Pinpoint the cell where the given text exists, returning its (X, Y) midpoint coordinate. 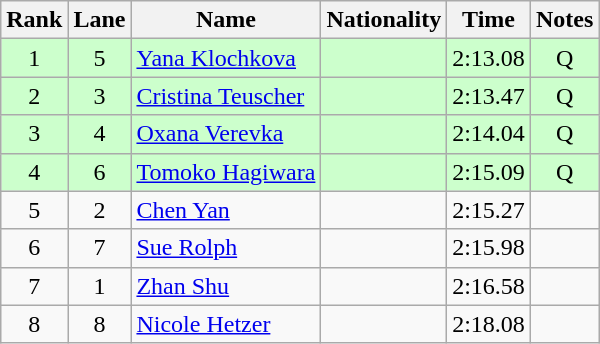
2:15.09 (489, 172)
Nationality (384, 20)
2:16.58 (489, 286)
2:13.08 (489, 58)
Chen Yan (226, 210)
Tomoko Hagiwara (226, 172)
Zhan Shu (226, 286)
2:14.04 (489, 134)
2:18.08 (489, 324)
2:15.98 (489, 248)
Cristina Teuscher (226, 96)
Rank (34, 20)
2:13.47 (489, 96)
Sue Rolph (226, 248)
Yana Klochkova (226, 58)
Name (226, 20)
Nicole Hetzer (226, 324)
2:15.27 (489, 210)
Lane (100, 20)
Time (489, 20)
Oxana Verevka (226, 134)
Notes (564, 20)
